Find where the given text appears and provide that cell's center as [x, y] coordinate. 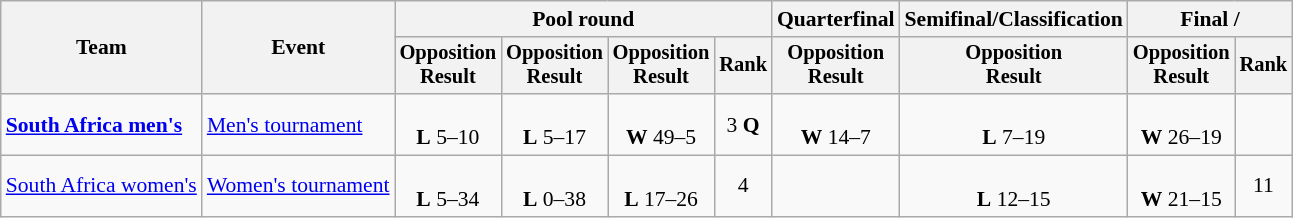
South Africa women's [102, 186]
W 49–5 [662, 124]
Semifinal/Classification [1014, 19]
W 14–7 [836, 124]
W 26–19 [1182, 124]
Final / [1210, 19]
11 [1264, 186]
L 12–15 [1014, 186]
4 [743, 186]
Event [298, 48]
L 0–38 [554, 186]
Team [102, 48]
L 5–34 [448, 186]
Women's tournament [298, 186]
3 Q [743, 124]
Quarterfinal [836, 19]
Men's tournament [298, 124]
L 5–10 [448, 124]
L 17–26 [662, 186]
South Africa men's [102, 124]
W 21–15 [1182, 186]
L 5–17 [554, 124]
L 7–19 [1014, 124]
Pool round [584, 19]
